Identify which cell holds the provided text, then report its (x, y) central coordinate. 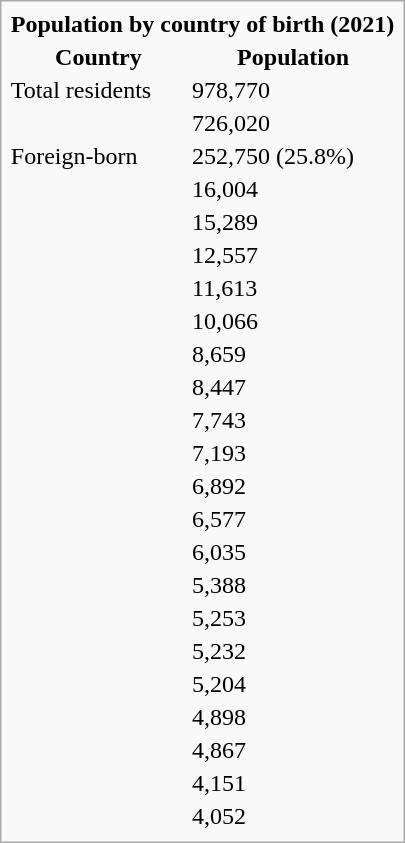
6,892 (294, 486)
4,151 (294, 783)
5,388 (294, 585)
Population (294, 57)
16,004 (294, 189)
10,066 (294, 321)
5,232 (294, 651)
4,898 (294, 717)
6,577 (294, 519)
8,659 (294, 354)
12,557 (294, 255)
5,253 (294, 618)
978,770 (294, 90)
11,613 (294, 288)
726,020 (294, 123)
Total residents (98, 90)
8,447 (294, 387)
4,052 (294, 816)
4,867 (294, 750)
5,204 (294, 684)
Population by country of birth (2021) (202, 24)
7,743 (294, 420)
6,035 (294, 552)
Country (98, 57)
252,750 (25.8%) (294, 156)
15,289 (294, 222)
7,193 (294, 453)
Foreign-born (98, 156)
